Provide the (x, y) coordinate of the cell's center where the given text is located.  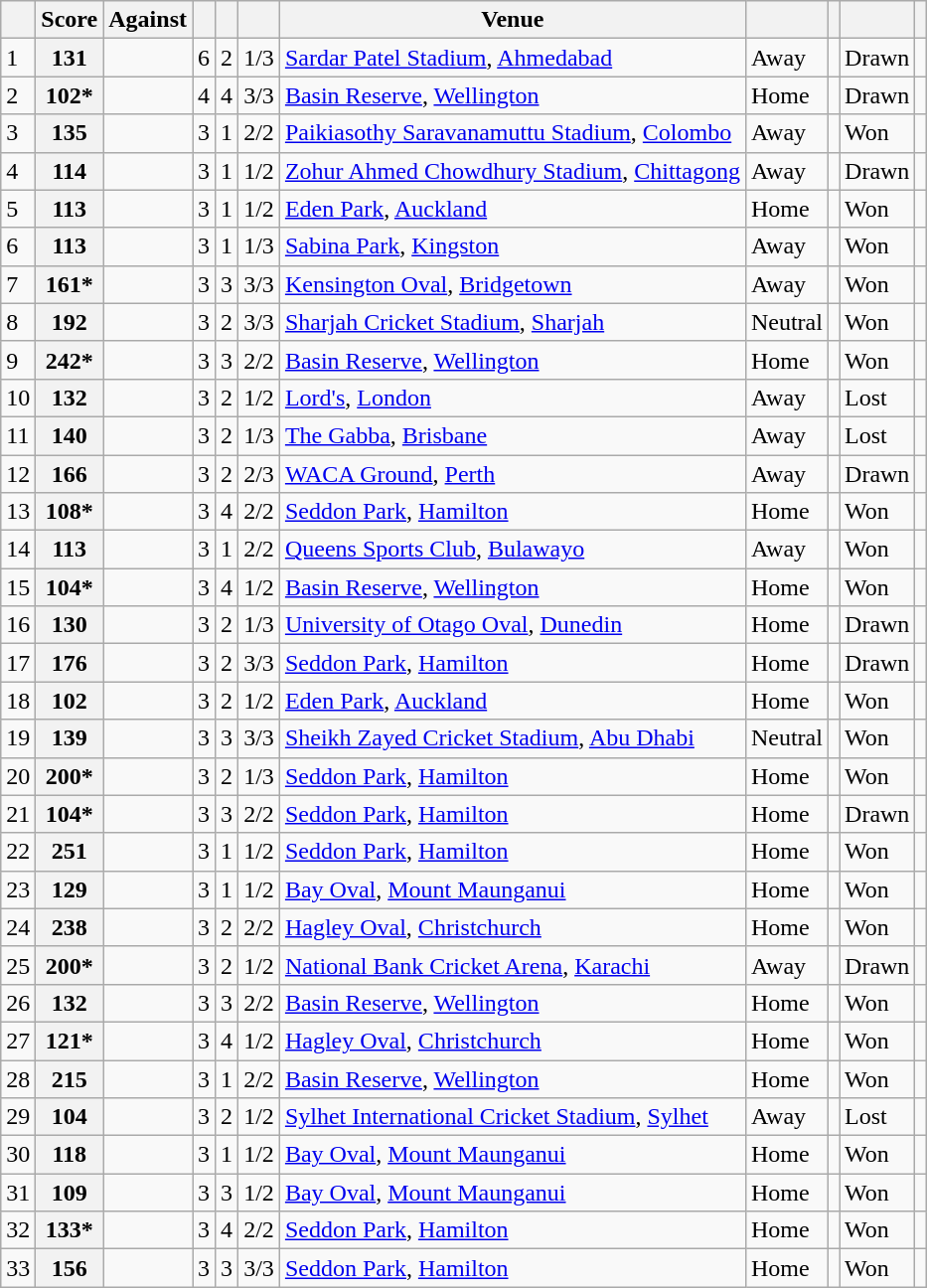
22 (18, 852)
15 (18, 587)
18 (18, 701)
2/3 (259, 474)
215 (70, 1078)
133* (70, 1230)
13 (18, 512)
9 (18, 360)
Sharjah Cricket Stadium, Sharjah (513, 322)
Queens Sports Club, Bulawayo (513, 550)
Sheikh Zayed Cricket Stadium, Abu Dhabi (513, 738)
12 (18, 474)
8 (18, 322)
10 (18, 398)
135 (70, 133)
28 (18, 1078)
102 (70, 701)
7 (18, 284)
24 (18, 927)
166 (70, 474)
Paikiasothy Saravanamuttu Stadium, Colombo (513, 133)
32 (18, 1230)
31 (18, 1193)
21 (18, 814)
156 (70, 1268)
National Bank Cricket Arena, Karachi (513, 965)
Score (70, 20)
30 (18, 1155)
109 (70, 1193)
139 (70, 738)
19 (18, 738)
Sylhet International Cricket Stadium, Sylhet (513, 1117)
26 (18, 1003)
118 (70, 1155)
Against (148, 20)
176 (70, 663)
Sabina Park, Kingston (513, 246)
140 (70, 435)
5 (18, 209)
238 (70, 927)
The Gabba, Brisbane (513, 435)
192 (70, 322)
108* (70, 512)
Zohur Ahmed Chowdhury Stadium, Chittagong (513, 171)
WACA Ground, Perth (513, 474)
Lord's, London (513, 398)
Venue (513, 20)
20 (18, 776)
17 (18, 663)
16 (18, 625)
29 (18, 1117)
161* (70, 284)
251 (70, 852)
131 (70, 58)
130 (70, 625)
14 (18, 550)
Kensington Oval, Bridgetown (513, 284)
114 (70, 171)
242* (70, 360)
129 (70, 889)
25 (18, 965)
11 (18, 435)
33 (18, 1268)
104 (70, 1117)
121* (70, 1041)
27 (18, 1041)
Sardar Patel Stadium, Ahmedabad (513, 58)
102* (70, 95)
University of Otago Oval, Dunedin (513, 625)
23 (18, 889)
